Return the (x, y) coordinate for the center point of the cell that contains the specified text.  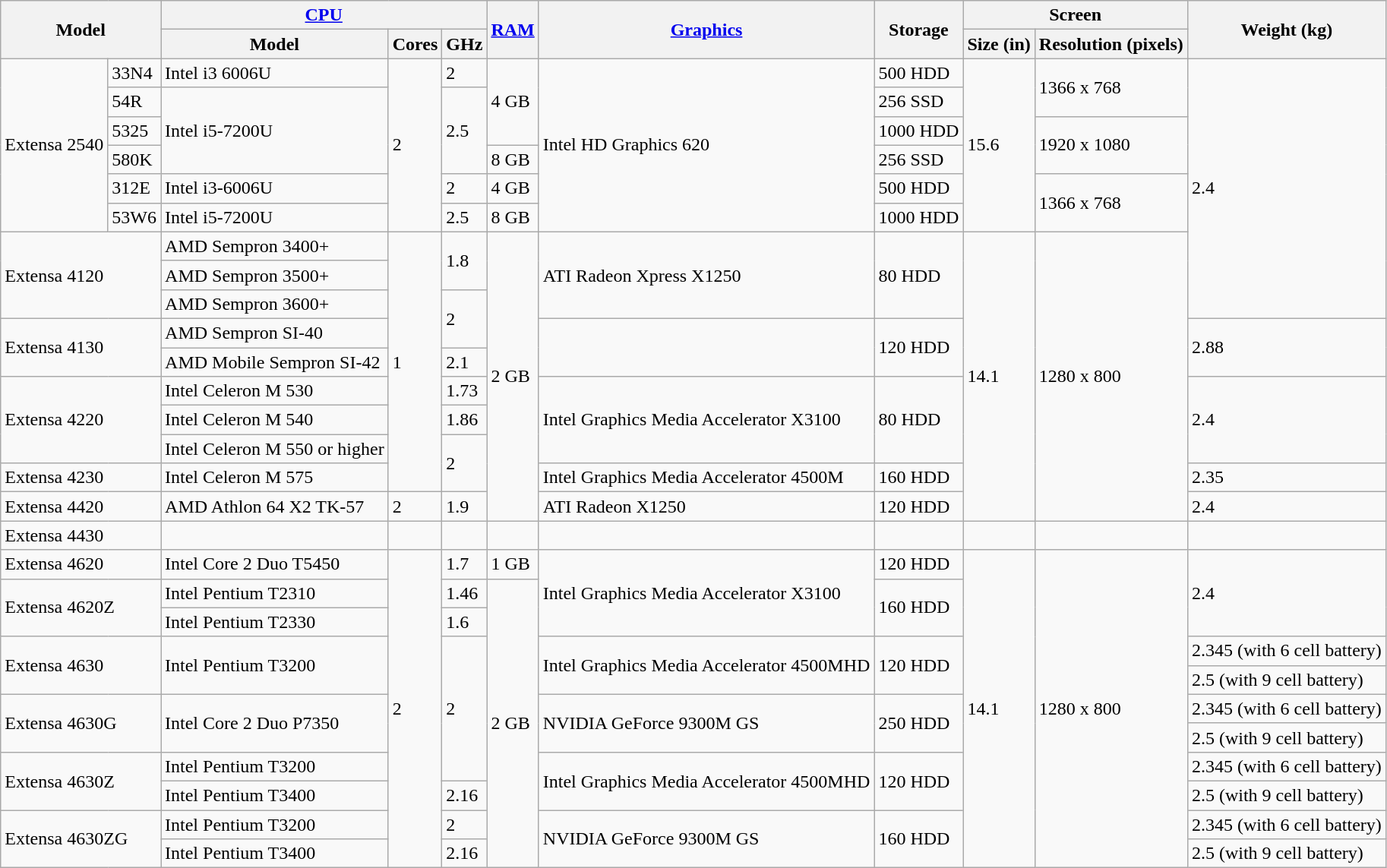
Intel Celeron M 530 (275, 391)
Intel HD Graphics 620 (706, 145)
Intel Pentium T2310 (275, 593)
AMD Mobile Sempron SI-42 (275, 362)
Intel Pentium T2330 (275, 622)
Size (in) (999, 44)
2.35 (1287, 478)
Screen (1076, 15)
1.46 (465, 593)
Cores (415, 44)
2.88 (1287, 347)
RAM (513, 30)
AMD Sempron 3600+ (275, 304)
1920 x 1080 (1111, 145)
Extensa 4630Z (81, 781)
Extensa 4430 (81, 535)
Extensa 4220 (81, 420)
15.6 (999, 145)
Extensa 4630ZG (81, 838)
Extensa 4620 (81, 564)
1.9 (465, 507)
CPU (324, 15)
1.73 (465, 391)
312E (134, 188)
Intel Celeron M 575 (275, 478)
GHz (465, 44)
Extensa 4420 (81, 507)
2.1 (465, 362)
Extensa 4120 (81, 275)
AMD Sempron 3400+ (275, 246)
1 GB (513, 564)
1 (415, 361)
AMD Athlon 64 X2 TK-57 (275, 507)
Weight (kg) (1287, 30)
33N4 (134, 73)
Graphics (706, 30)
Intel Core 2 Duo T5450 (275, 564)
Storage (919, 30)
1.7 (465, 564)
Intel Core 2 Duo P7350 (275, 723)
Extensa 4630G (81, 723)
Extensa 4130 (81, 347)
Intel Celeron M 540 (275, 420)
AMD Sempron 3500+ (275, 275)
Intel i3 6006U (275, 73)
ATI Radeon Xpress X1250 (706, 275)
Intel Graphics Media Accelerator 4500M (706, 478)
Extensa 4230 (81, 478)
53W6 (134, 217)
5325 (134, 131)
1.6 (465, 622)
Extensa 4630 (81, 665)
580K (134, 159)
Extensa 2540 (55, 145)
ATI Radeon X1250 (706, 507)
Intel i3-6006U (275, 188)
1.8 (465, 260)
AMD Sempron SI-40 (275, 333)
54R (134, 102)
250 HDD (919, 723)
Intel Celeron M 550 or higher (275, 449)
Resolution (pixels) (1111, 44)
1.86 (465, 420)
Extensa 4620Z (81, 608)
